Identify which cell holds the provided text, then report its [x, y] central coordinate. 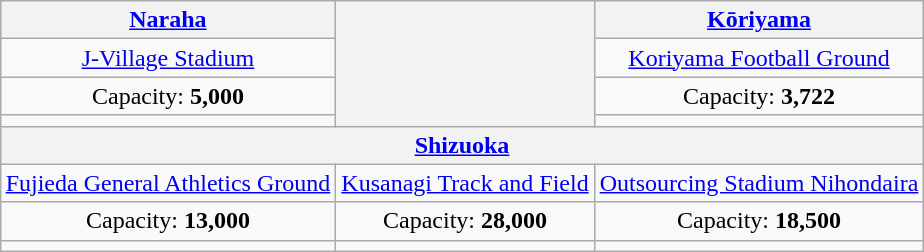
Kusanagi Track and Field [465, 183]
Naraha [168, 20]
Capacity: 28,000 [465, 221]
J-Village Stadium [168, 58]
Capacity: 18,500 [759, 221]
Capacity: 5,000 [168, 96]
Koriyama Football Ground [759, 58]
Fujieda General Athletics Ground [168, 183]
Outsourcing Stadium Nihondaira [759, 183]
Kōriyama [759, 20]
Capacity: 13,000 [168, 221]
Shizuoka [462, 145]
Capacity: 3,722 [759, 96]
